For the text-containing cell, return its midpoint in [x, y] coordinate format. 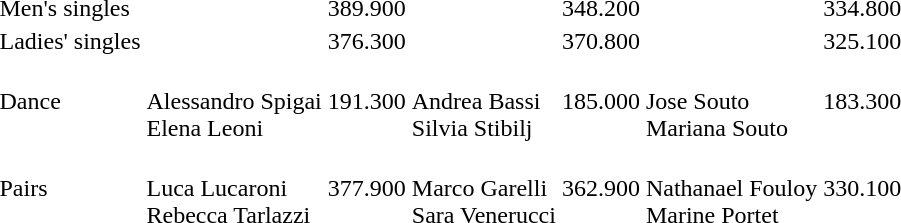
Jose SoutoMariana Souto [731, 101]
Andrea BassiSilvia Stibilj [484, 101]
376.300 [366, 41]
370.800 [600, 41]
185.000 [600, 101]
Alessandro SpigaiElena Leoni [234, 101]
191.300 [366, 101]
